Pinpoint the cell where the given text exists, returning its [X, Y] midpoint coordinate. 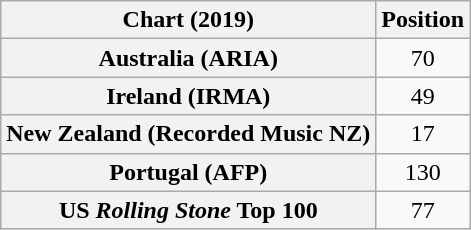
Ireland (IRMA) [188, 96]
Australia (ARIA) [188, 58]
Portugal (AFP) [188, 172]
Chart (2019) [188, 20]
49 [423, 96]
New Zealand (Recorded Music NZ) [188, 134]
130 [423, 172]
77 [423, 210]
70 [423, 58]
Position [423, 20]
US Rolling Stone Top 100 [188, 210]
17 [423, 134]
